Provide the [X, Y] coordinate of the cell's center where the given text is located.  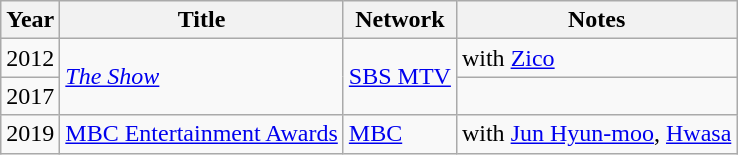
MBC [400, 134]
2017 [30, 96]
2019 [30, 134]
Network [400, 20]
with Jun Hyun-moo, Hwasa [596, 134]
2012 [30, 58]
SBS MTV [400, 77]
Year [30, 20]
with Zico [596, 58]
Notes [596, 20]
MBC Entertainment Awards [202, 134]
The Show [202, 77]
Title [202, 20]
